For the text-containing cell, return its midpoint in (x, y) coordinate format. 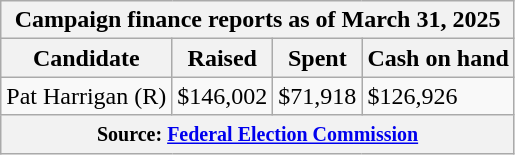
$146,002 (222, 96)
$71,918 (318, 96)
Campaign finance reports as of March 31, 2025 (258, 20)
$126,926 (438, 96)
Spent (318, 58)
Candidate (86, 58)
Source: Federal Election Commission (258, 134)
Cash on hand (438, 58)
Raised (222, 58)
Pat Harrigan (R) (86, 96)
